Extract the [x, y] coordinate from the center of the cell holding the provided text.  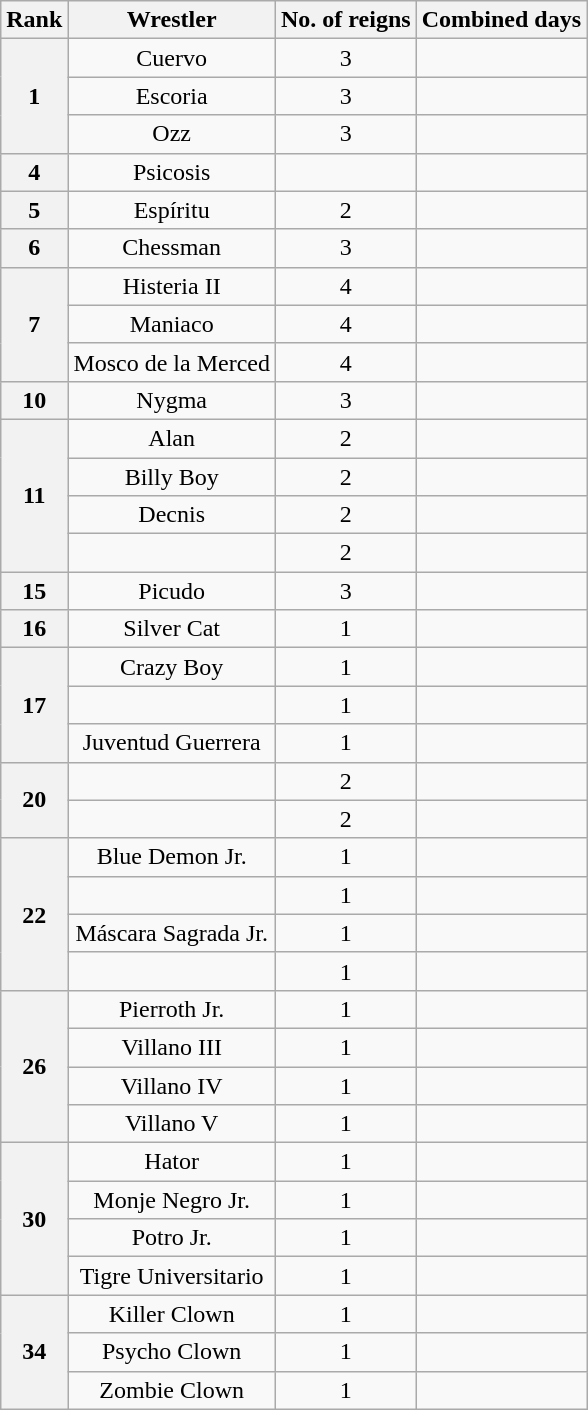
Alan [172, 438]
Juventud Guerrera [172, 743]
Blue Demon Jr. [172, 857]
Zombie Clown [172, 1390]
Cuervo [172, 58]
No. of reigns [346, 20]
Picudo [172, 591]
Killer Clown [172, 1314]
10 [34, 400]
Psycho Clown [172, 1352]
Crazy Boy [172, 667]
34 [34, 1352]
20 [34, 800]
Hator [172, 1162]
Villano IV [172, 1085]
15 [34, 591]
11 [34, 495]
Espíritu [172, 210]
30 [34, 1219]
Decnis [172, 515]
Villano III [172, 1047]
16 [34, 629]
Wrestler [172, 20]
Combined days [501, 20]
5 [34, 210]
Monje Negro Jr. [172, 1200]
Mosco de la Merced [172, 362]
17 [34, 705]
Ozz [172, 134]
Psicosis [172, 172]
Máscara Sagrada Jr. [172, 933]
Tigre Universitario [172, 1276]
Silver Cat [172, 629]
Maniaco [172, 324]
Escoria [172, 96]
Histeria II [172, 286]
Billy Boy [172, 477]
7 [34, 324]
Villano V [172, 1124]
6 [34, 248]
Chessman [172, 248]
Rank [34, 20]
22 [34, 914]
26 [34, 1066]
Potro Jr. [172, 1238]
Nygma [172, 400]
Pierroth Jr. [172, 1009]
